Locate the cell with the specified text and output its (x, y) center coordinate. 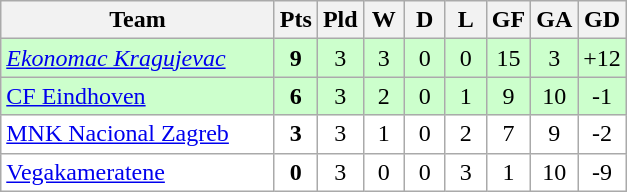
-1 (602, 96)
-2 (602, 134)
Vegakameratene (138, 172)
6 (296, 96)
15 (508, 58)
GD (602, 20)
7 (508, 134)
W (384, 20)
GF (508, 20)
D (424, 20)
GA (554, 20)
Pld (340, 20)
-9 (602, 172)
MNK Nacional Zagreb (138, 134)
Team (138, 20)
Ekonomac Kragujevac (138, 58)
CF Eindhoven (138, 96)
+12 (602, 58)
L (466, 20)
Pts (296, 20)
